Provide the [x, y] coordinate of the cell's center where the given text is located.  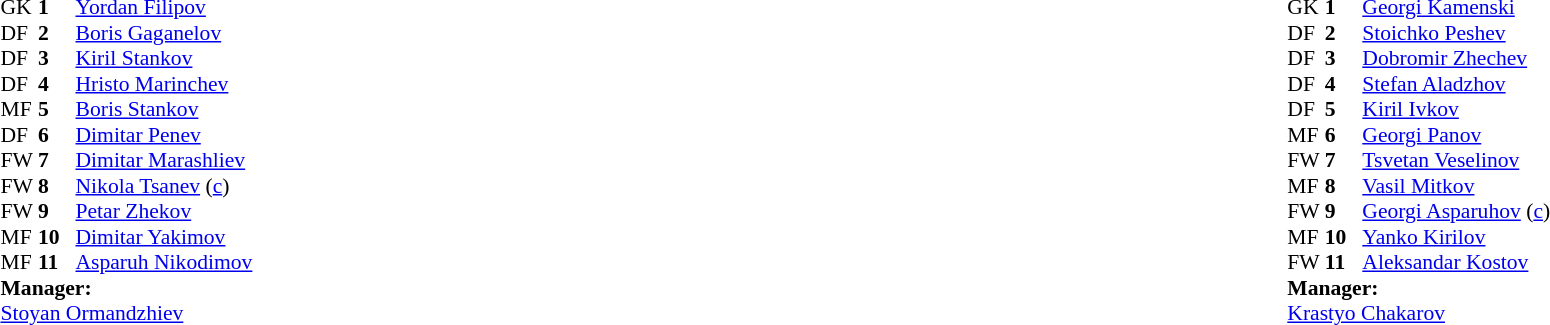
Hristo Marinchev [164, 84]
Kiril Ivkov [1456, 109]
Tsvetan Veselinov [1456, 161]
Kiril Stankov [164, 59]
Yanko Kirilov [1456, 237]
Georgi Asparuhov (c) [1456, 211]
Boris Gaganelov [164, 33]
Petar Zhekov [164, 211]
Georgi Panov [1456, 135]
Nikola Tsanev (c) [164, 186]
Dimitar Penev [164, 135]
Dimitar Marashliev [164, 161]
Stoichko Peshev [1456, 33]
Dobromir Zhechev [1456, 59]
Asparuh Nikodimov [164, 263]
Aleksandar Kostov [1456, 263]
Stefan Aladzhov [1456, 84]
Boris Stankov [164, 109]
Vasil Mitkov [1456, 186]
Dimitar Yakimov [164, 237]
